Scan for the cell matching the given text and deliver its [X, Y] coordinate at center. 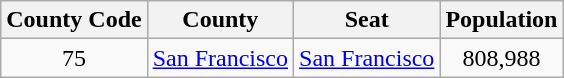
Seat [367, 20]
County [220, 20]
75 [74, 58]
County Code [74, 20]
808,988 [502, 58]
Population [502, 20]
